Capture the cell that displays the provided text and extract its (x, y) central coordinate. 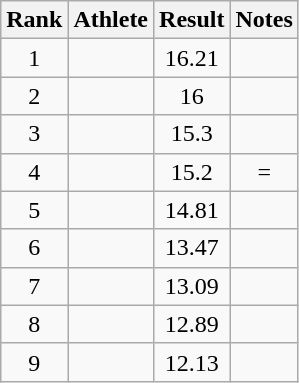
4 (34, 172)
2 (34, 96)
Notes (264, 20)
12.89 (192, 324)
14.81 (192, 210)
13.09 (192, 286)
16.21 (192, 58)
Rank (34, 20)
15.3 (192, 134)
= (264, 172)
12.13 (192, 362)
9 (34, 362)
Athlete (111, 20)
15.2 (192, 172)
Result (192, 20)
8 (34, 324)
13.47 (192, 248)
16 (192, 96)
1 (34, 58)
3 (34, 134)
5 (34, 210)
7 (34, 286)
6 (34, 248)
